Search for the cell housing the specified text and yield its (X, Y) center coordinate. 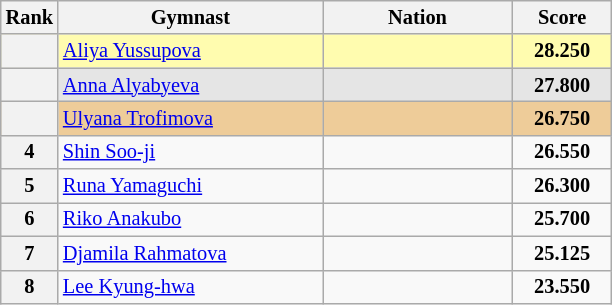
6 (30, 219)
26.550 (562, 152)
Shin Soo-ji (190, 152)
26.750 (562, 118)
Rank (30, 17)
Riko Anakubo (190, 219)
27.800 (562, 85)
Lee Kyung-hwa (190, 287)
26.300 (562, 186)
23.550 (562, 287)
Nation (418, 17)
28.250 (562, 51)
Ulyana Trofimova (190, 118)
Djamila Rahmatova (190, 253)
4 (30, 152)
8 (30, 287)
Runa Yamaguchi (190, 186)
25.700 (562, 219)
7 (30, 253)
25.125 (562, 253)
5 (30, 186)
Score (562, 17)
Aliya Yussupova (190, 51)
Gymnast (190, 17)
Anna Alyabyeva (190, 85)
